Search for the cell housing the specified text and yield its [X, Y] center coordinate. 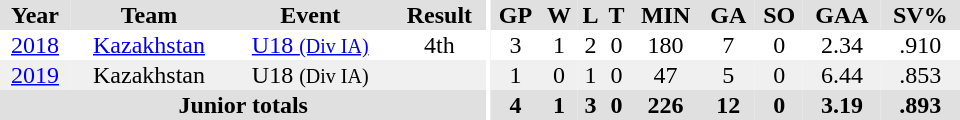
MIN [666, 15]
W [558, 15]
.853 [920, 75]
SV% [920, 15]
2 [590, 45]
47 [666, 75]
226 [666, 105]
2018 [35, 45]
.893 [920, 105]
GAA [842, 15]
6.44 [842, 75]
T [617, 15]
2019 [35, 75]
3.19 [842, 105]
Team [149, 15]
GP [515, 15]
L [590, 15]
SO [779, 15]
.910 [920, 45]
7 [729, 45]
4th [439, 45]
4 [515, 105]
GA [729, 15]
5 [729, 75]
Year [35, 15]
Junior totals [243, 105]
Result [439, 15]
12 [729, 105]
Event [310, 15]
180 [666, 45]
2.34 [842, 45]
